Scan for the cell matching the given text and deliver its [x, y] coordinate at center. 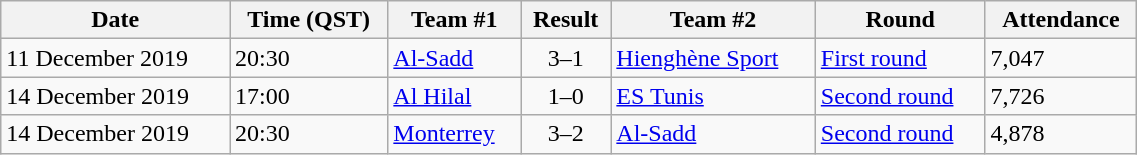
7,047 [1061, 58]
11 December 2019 [116, 58]
Al Hilal [454, 96]
Attendance [1061, 20]
3–2 [566, 134]
1–0 [566, 96]
Round [900, 20]
First round [900, 58]
Monterrey [454, 134]
4,878 [1061, 134]
Time (QST) [309, 20]
17:00 [309, 96]
Team #2 [713, 20]
Team #1 [454, 20]
Result [566, 20]
Date [116, 20]
ES Tunis [713, 96]
Hienghène Sport [713, 58]
3–1 [566, 58]
7,726 [1061, 96]
